For the text-containing cell, return its midpoint in (X, Y) coordinate format. 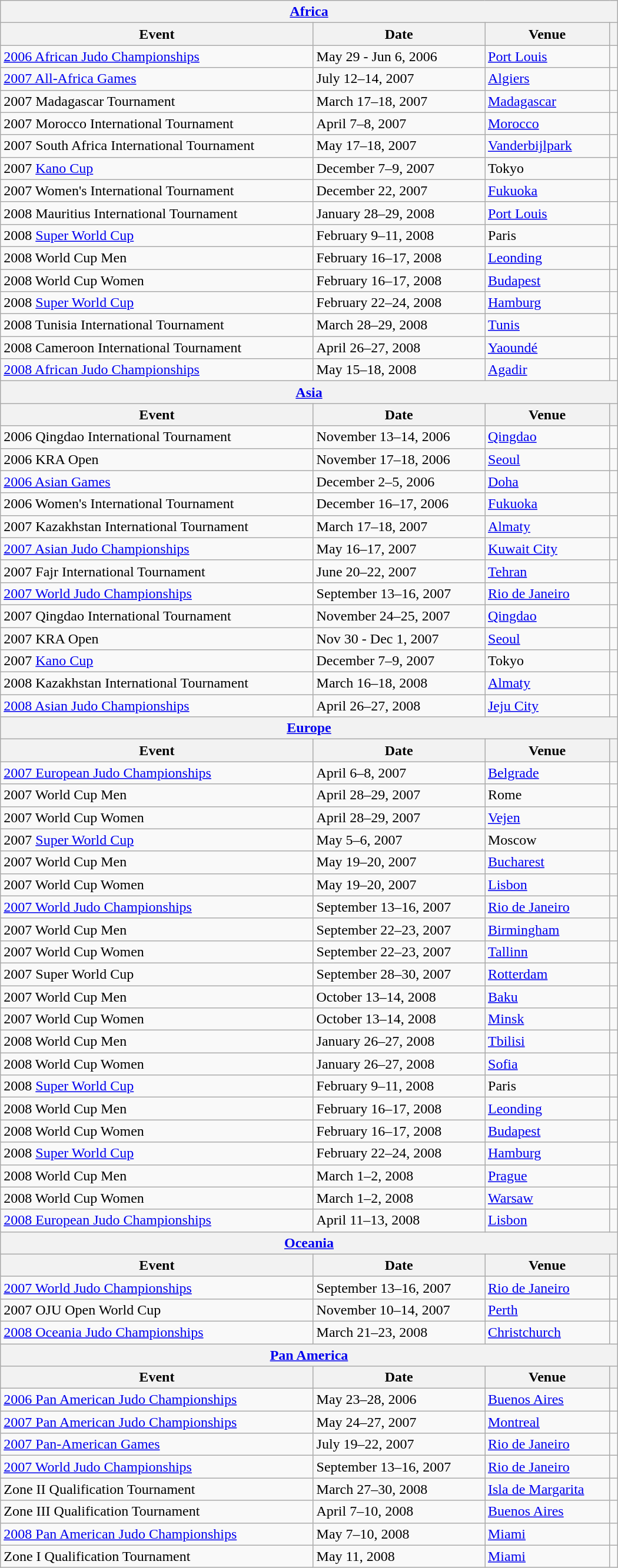
Doha (547, 482)
November 13–14, 2006 (399, 437)
March 21–23, 2008 (399, 1332)
Oceania (309, 1243)
Moscow (547, 840)
Baku (547, 997)
June 20–22, 2007 (399, 571)
November 24–25, 2007 (399, 616)
2007 Madagascar Tournament (157, 101)
Madagascar (547, 101)
Rome (547, 795)
May 11, 2008 (399, 1556)
May 24–27, 2007 (399, 1422)
Warsaw (547, 1198)
2008 Pan American Judo Championships (157, 1534)
March 28–29, 2008 (399, 325)
Zone II Qualification Tournament (157, 1489)
2008 Cameroon International Tournament (157, 348)
2007 European Judo Championships (157, 773)
May 29 - Jun 6, 2006 (399, 56)
Tehran (547, 571)
2007 Asian Judo Championships (157, 549)
2007 All-Africa Games (157, 79)
2008 Asian Judo Championships (157, 706)
November 17–18, 2006 (399, 459)
2007 Morocco International Tournament (157, 124)
2007 Fajr International Tournament (157, 571)
Sofia (547, 1064)
2006 Women's International Tournament (157, 504)
July 12–14, 2007 (399, 79)
Kuwait City (547, 549)
2007 Women's International Tournament (157, 191)
March 27–30, 2008 (399, 1489)
Yaoundé (547, 348)
2008 Oceania Judo Championships (157, 1332)
2006 Asian Games (157, 482)
Montreal (547, 1422)
2008 Kazakhstan International Tournament (157, 683)
Belgrade (547, 773)
April 7–8, 2007 (399, 124)
December 16–17, 2006 (399, 504)
May 7–10, 2008 (399, 1534)
Europe (309, 728)
Jeju City (547, 706)
Rotterdam (547, 974)
Pan America (309, 1355)
2007 OJU Open World Cup (157, 1310)
July 19–22, 2007 (399, 1444)
April 7–10, 2008 (399, 1512)
Birmingham (547, 929)
Tunis (547, 325)
November 10–14, 2007 (399, 1310)
2007 Pan-American Games (157, 1444)
Agadir (547, 370)
Asia (309, 392)
2008 Mauritius International Tournament (157, 213)
2006 KRA Open (157, 459)
Tbilisi (547, 1042)
Zone III Qualification Tournament (157, 1512)
Zone I Qualification Tournament (157, 1556)
2006 Qingdao International Tournament (157, 437)
May 15–18, 2008 (399, 370)
Prague (547, 1176)
2007 Kazakhstan International Tournament (157, 526)
Isla de Margarita (547, 1489)
April 11–13, 2008 (399, 1220)
2008 European Judo Championships (157, 1220)
Africa (309, 12)
April 6–8, 2007 (399, 773)
December 22, 2007 (399, 191)
May 5–6, 2007 (399, 840)
Tallinn (547, 952)
2006 Pan American Judo Championships (157, 1400)
2007 KRA Open (157, 638)
2007 Pan American Judo Championships (157, 1422)
2007 Qingdao International Tournament (157, 616)
Minsk (547, 1019)
May 16–17, 2007 (399, 549)
2007 South Africa International Tournament (157, 146)
2008 African Judo Championships (157, 370)
Vejen (547, 818)
2008 Tunisia International Tournament (157, 325)
Perth (547, 1310)
January 28–29, 2008 (399, 213)
Morocco (547, 124)
March 16–18, 2008 (399, 683)
Nov 30 - Dec 1, 2007 (399, 638)
September 28–30, 2007 (399, 974)
May 23–28, 2006 (399, 1400)
Christchurch (547, 1332)
Algiers (547, 79)
Vanderbijlpark (547, 146)
Bucharest (547, 862)
December 2–5, 2006 (399, 482)
2006 African Judo Championships (157, 56)
May 17–18, 2007 (399, 146)
